For the text-containing cell, return its midpoint in (X, Y) coordinate format. 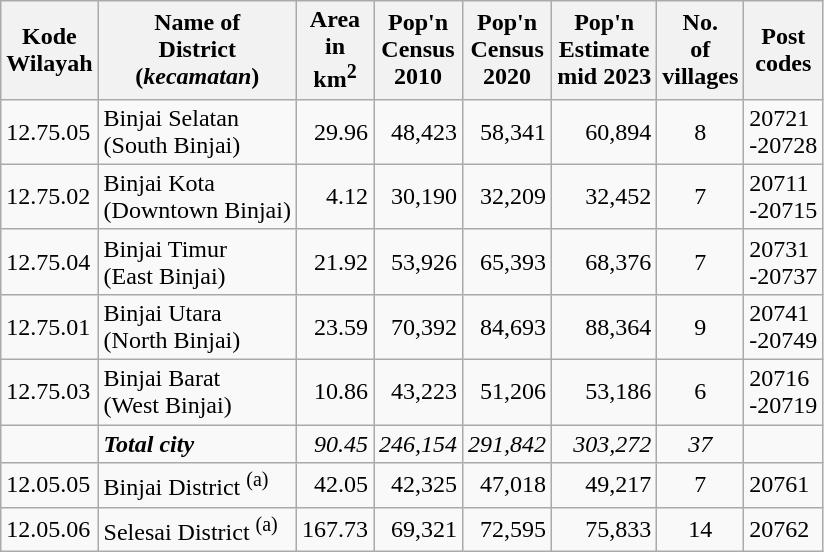
53,186 (604, 392)
20741-20749 (784, 326)
29.96 (334, 132)
Pop'nCensus2020 (508, 50)
Area inkm2 (334, 50)
No.ofvillages (700, 50)
23.59 (334, 326)
65,393 (508, 262)
291,842 (508, 444)
30,190 (418, 196)
21.92 (334, 262)
Binjai Barat(West Binjai) (197, 392)
53,926 (418, 262)
Binjai Timur(East Binjai) (197, 262)
Kode Wilayah (50, 50)
69,321 (418, 530)
20761 (784, 486)
14 (700, 530)
12.75.01 (50, 326)
20731-20737 (784, 262)
70,392 (418, 326)
84,693 (508, 326)
42,325 (418, 486)
246,154 (418, 444)
Pop'nEstimatemid 2023 (604, 50)
12.05.05 (50, 486)
Binjai District (a) (197, 486)
Name ofDistrict(kecamatan) (197, 50)
90.45 (334, 444)
32,452 (604, 196)
10.86 (334, 392)
Binjai Kota(Downtown Binjai) (197, 196)
12.75.04 (50, 262)
51,206 (508, 392)
6 (700, 392)
4.12 (334, 196)
20721-20728 (784, 132)
9 (700, 326)
12.75.02 (50, 196)
20716-20719 (784, 392)
88,364 (604, 326)
12.75.05 (50, 132)
Selesai District (a) (197, 530)
Binjai Selatan(South Binjai) (197, 132)
167.73 (334, 530)
20762 (784, 530)
Total city (197, 444)
Postcodes (784, 50)
47,018 (508, 486)
58,341 (508, 132)
68,376 (604, 262)
32,209 (508, 196)
42.05 (334, 486)
49,217 (604, 486)
75,833 (604, 530)
20711-20715 (784, 196)
Pop'nCensus2010 (418, 50)
60,894 (604, 132)
303,272 (604, 444)
12.05.06 (50, 530)
48,423 (418, 132)
12.75.03 (50, 392)
37 (700, 444)
43,223 (418, 392)
72,595 (508, 530)
Binjai Utara(North Binjai) (197, 326)
8 (700, 132)
